Locate the cell with the specified text and output its (x, y) center coordinate. 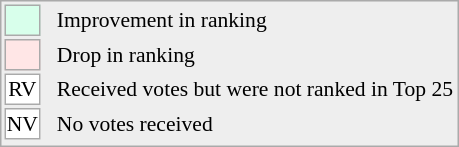
Drop in ranking (254, 55)
No votes received (254, 124)
NV (22, 124)
Received votes but were not ranked in Top 25 (254, 90)
RV (22, 90)
Improvement in ranking (254, 20)
